Detect which cell encompasses the target text, then output its [X, Y] center coordinate. 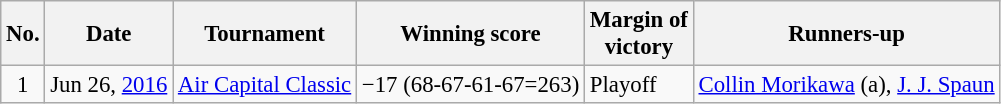
Winning score [471, 34]
Playoff [640, 85]
Jun 26, 2016 [109, 85]
Runners-up [846, 34]
Collin Morikawa (a), J. J. Spaun [846, 85]
1 [23, 85]
Tournament [265, 34]
Margin ofvictory [640, 34]
Air Capital Classic [265, 85]
−17 (68-67-61-67=263) [471, 85]
No. [23, 34]
Date [109, 34]
